Return [X, Y] of the center of cell containing provided text 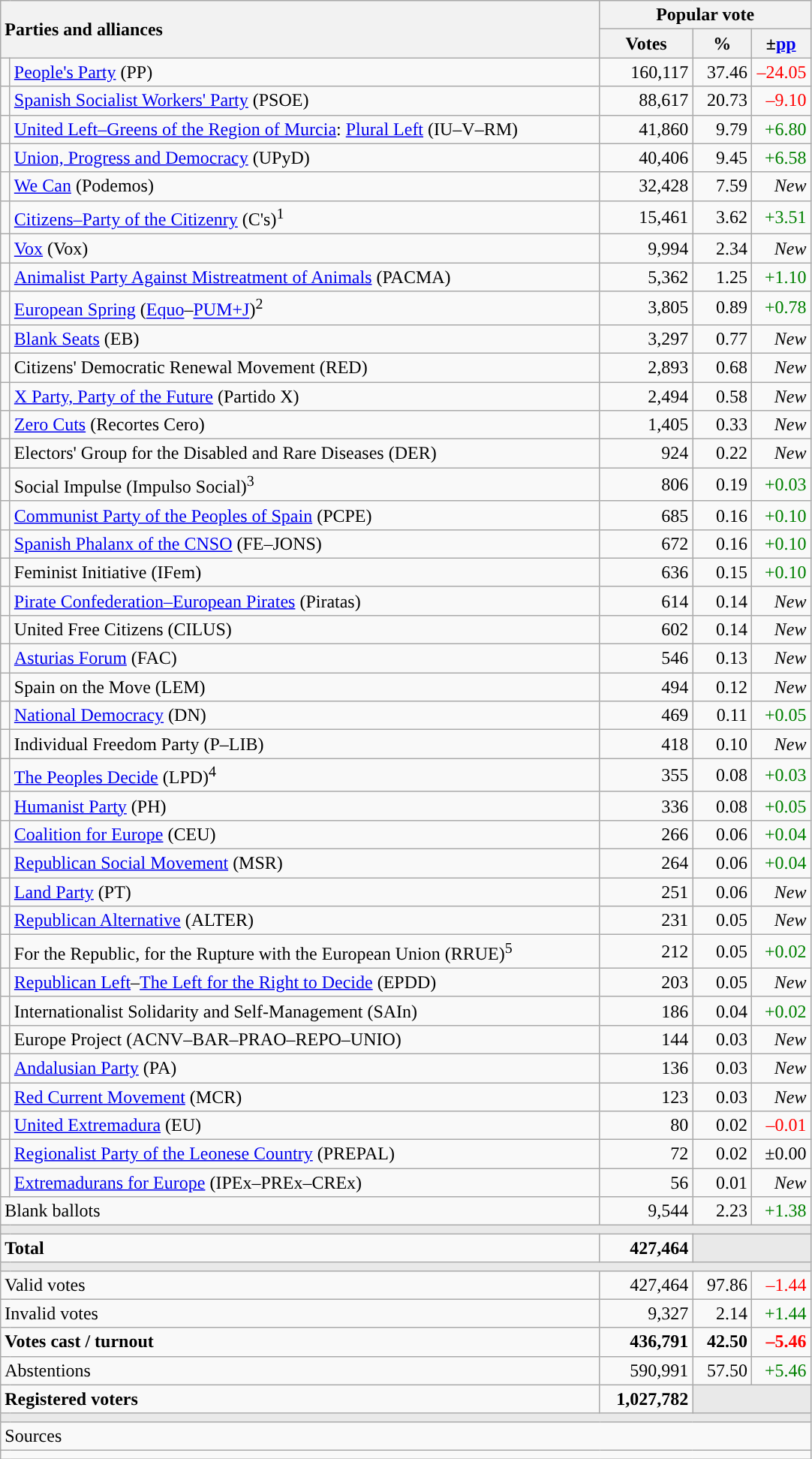
Humanist Party (PH) [305, 806]
144 [646, 1039]
Internationalist Solidarity and Self-Management (SAIn) [305, 1011]
7.59 [722, 186]
9,994 [646, 249]
2,494 [646, 396]
European Spring (Equo–PUM+J)2 [305, 308]
United Left–Greens of the Region of Murcia: Plural Left (IU–V–RM) [305, 129]
418 [646, 744]
3,297 [646, 339]
Blank Seats (EB) [305, 339]
0.01 [722, 1183]
–0.01 [780, 1126]
186 [646, 1011]
15,461 [646, 218]
Animalist Party Against Mistreatment of Animals (PACMA) [305, 277]
+6.80 [780, 129]
Coalition for Europe (CEU) [305, 834]
37.46 [722, 72]
0.11 [722, 716]
–1.44 [780, 1285]
2,893 [646, 367]
Abstentions [300, 1370]
0.04 [722, 1011]
0.19 [722, 485]
0.68 [722, 367]
Republican Social Movement (MSR) [305, 864]
The Peoples Decide (LPD)4 [305, 775]
123 [646, 1097]
0.33 [722, 425]
251 [646, 892]
Spain on the Move (LEM) [305, 687]
212 [646, 952]
Citizens' Democratic Renewal Movement (RED) [305, 367]
494 [646, 687]
% [722, 44]
636 [646, 572]
+5.46 [780, 1370]
56 [646, 1183]
203 [646, 982]
Zero Cuts (Recortes Cero) [305, 425]
Asturias Forum (FAC) [305, 659]
41,860 [646, 129]
602 [646, 630]
9,327 [646, 1313]
Individual Freedom Party (P–LIB) [305, 744]
136 [646, 1068]
5,362 [646, 277]
42.50 [722, 1342]
3.62 [722, 218]
+1.10 [780, 277]
1,027,782 [646, 1399]
–5.46 [780, 1342]
40,406 [646, 158]
80 [646, 1126]
546 [646, 659]
1,405 [646, 425]
Votes cast / turnout [300, 1342]
+6.58 [780, 158]
People's Party (PP) [305, 72]
Votes [646, 44]
We Can (Podemos) [305, 186]
2.23 [722, 1211]
469 [646, 716]
0.12 [722, 687]
Spanish Phalanx of the CNSO (FE–JONS) [305, 544]
Pirate Confederation–European Pirates (Piratas) [305, 601]
National Democracy (DN) [305, 716]
Invalid votes [300, 1313]
Europe Project (ACNV–BAR–PRAO–REPO–UNIO) [305, 1039]
0.58 [722, 396]
Social Impulse (Impulso Social)3 [305, 485]
32,428 [646, 186]
1.25 [722, 277]
590,991 [646, 1370]
436,791 [646, 1342]
355 [646, 775]
Republican Alternative (ALTER) [305, 921]
2.34 [722, 249]
Spanish Socialist Workers' Party (PSOE) [305, 101]
Valid votes [300, 1285]
266 [646, 834]
20.73 [722, 101]
+1.38 [780, 1211]
0.89 [722, 308]
±pp [780, 44]
Regionalist Party of the Leonese Country (PREPAL) [305, 1154]
Andalusian Party (PA) [305, 1068]
+3.51 [780, 218]
672 [646, 544]
97.86 [722, 1285]
231 [646, 921]
685 [646, 515]
264 [646, 864]
Electors' Group for the Disabled and Rare Diseases (DER) [305, 454]
Republican Left–The Left for the Right to Decide (EPDD) [305, 982]
Land Party (PT) [305, 892]
Extremadurans for Europe (IPEx–PREx–CREx) [305, 1183]
9,544 [646, 1211]
X Party, Party of the Future (Partido X) [305, 396]
0.15 [722, 572]
924 [646, 454]
806 [646, 485]
Registered voters [300, 1399]
3,805 [646, 308]
Blank ballots [300, 1211]
0.22 [722, 454]
Vox (Vox) [305, 249]
United Extremadura (EU) [305, 1126]
Union, Progress and Democracy (UPyD) [305, 158]
336 [646, 806]
Total [300, 1248]
9.79 [722, 129]
0.77 [722, 339]
614 [646, 601]
Red Current Movement (MCR) [305, 1097]
Parties and alliances [300, 29]
United Free Citizens (CILUS) [305, 630]
72 [646, 1154]
88,617 [646, 101]
9.45 [722, 158]
160,117 [646, 72]
For the Republic, for the Rupture with the European Union (RRUE)5 [305, 952]
–24.05 [780, 72]
0.10 [722, 744]
+1.44 [780, 1313]
2.14 [722, 1313]
57.50 [722, 1370]
Feminist Initiative (IFem) [305, 572]
+0.78 [780, 308]
Popular vote [705, 15]
Communist Party of the Peoples of Spain (PCPE) [305, 515]
Sources [405, 1436]
–9.10 [780, 101]
±0.00 [780, 1154]
Citizens–Party of the Citizenry (C's)1 [305, 218]
0.13 [722, 659]
